Identify which cell holds the provided text, then report its (X, Y) central coordinate. 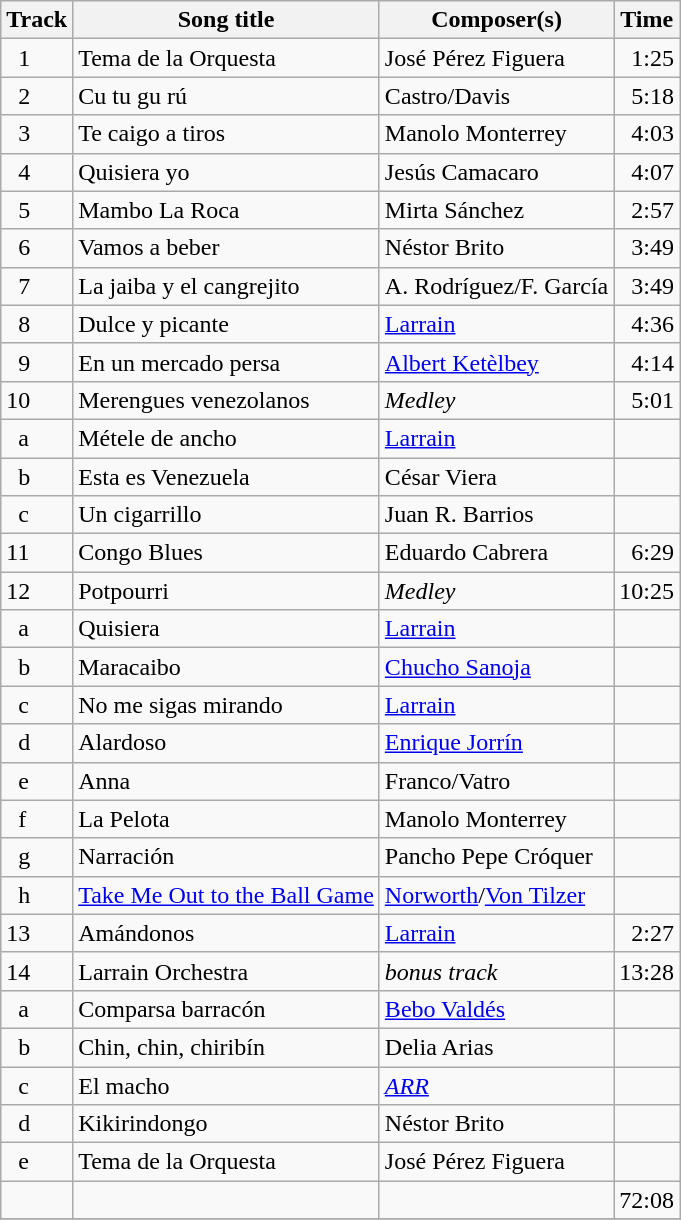
Un cigarrillo (226, 515)
10 (37, 400)
Alardoso (226, 743)
4 (37, 172)
La Pelota (226, 819)
Enrique Jorrín (496, 743)
Pancho Pepe Cróquer (496, 857)
Bebo Valdés (496, 1009)
Anna (226, 781)
Te caigo a tiros (226, 134)
2 (37, 96)
Composer(s) (496, 20)
Song title (226, 20)
Quisiera (226, 629)
14 (37, 971)
Maracaibo (226, 667)
Jesús Camacaro (496, 172)
Kikirindongo (226, 1124)
6 (37, 248)
Eduardo Cabrera (496, 553)
Dulce y picante (226, 324)
No me sigas mirando (226, 705)
13 (37, 933)
4:03 (647, 134)
César Viera (496, 477)
Delia Arias (496, 1047)
Métele de ancho (226, 438)
A. Rodríguez/F. García (496, 286)
Comparsa barracón (226, 1009)
3 (37, 134)
Mambo La Roca (226, 210)
7 (37, 286)
12 (37, 591)
Take Me Out to the Ball Game (226, 895)
h (37, 895)
Franco/Vatro (496, 781)
bonus track (496, 971)
Potpourri (226, 591)
6:29 (647, 553)
Chucho Sanoja (496, 667)
72:08 (647, 1200)
En un mercado persa (226, 362)
4:07 (647, 172)
Narración (226, 857)
2:27 (647, 933)
Juan R. Barrios (496, 515)
ARR (496, 1085)
Amándonos (226, 933)
El macho (226, 1085)
8 (37, 324)
2:57 (647, 210)
g (37, 857)
1 (37, 58)
Mirta Sánchez (496, 210)
Quisiera yo (226, 172)
5:01 (647, 400)
Time (647, 20)
10:25 (647, 591)
Cu tu gu rú (226, 96)
1:25 (647, 58)
Vamos a beber (226, 248)
Track (37, 20)
f (37, 819)
4:36 (647, 324)
Norworth/Von Tilzer (496, 895)
9 (37, 362)
4:14 (647, 362)
Albert Ketèlbey (496, 362)
Chin, chin, chiribín (226, 1047)
La jaiba y el cangrejito (226, 286)
13:28 (647, 971)
Merengues venezolanos (226, 400)
11 (37, 553)
Larrain Orchestra (226, 971)
Castro/Davis (496, 96)
Congo Blues (226, 553)
5 (37, 210)
Esta es Venezuela (226, 477)
5:18 (647, 96)
